Provide the (X, Y) coordinate of the cell's center where the given text is located.  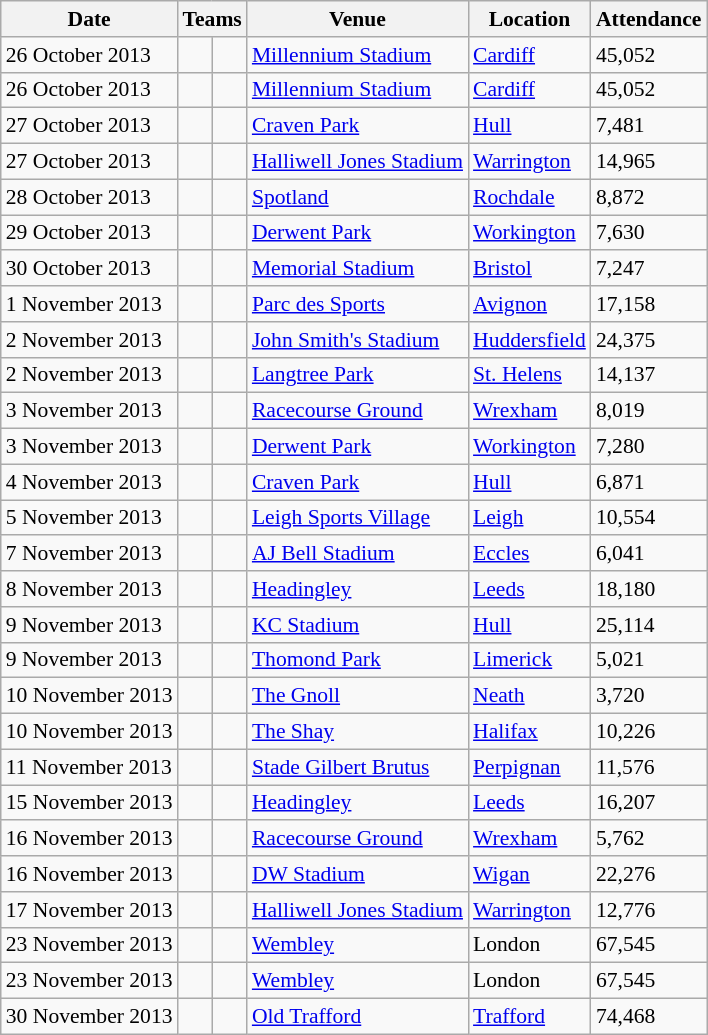
Leigh (530, 518)
18,180 (649, 589)
16,207 (649, 803)
The Shay (358, 732)
6,871 (649, 482)
8 November 2013 (90, 589)
Old Trafford (358, 1017)
15 November 2013 (90, 803)
Neath (530, 696)
10,554 (649, 518)
11 November 2013 (90, 767)
Huddersfield (530, 340)
10,226 (649, 732)
1 November 2013 (90, 304)
5,762 (649, 839)
Limerick (530, 660)
29 October 2013 (90, 233)
The Gnoll (358, 696)
Memorial Stadium (358, 269)
Rochdale (530, 197)
7 November 2013 (90, 554)
St. Helens (530, 375)
74,468 (649, 1017)
Thomond Park (358, 660)
Langtree Park (358, 375)
Bristol (530, 269)
Venue (358, 19)
7,280 (649, 447)
Parc des Sports (358, 304)
17,158 (649, 304)
KC Stadium (358, 625)
8,019 (649, 411)
14,965 (649, 162)
4 November 2013 (90, 482)
Perpignan (530, 767)
John Smith's Stadium (358, 340)
7,630 (649, 233)
8,872 (649, 197)
Location (530, 19)
17 November 2013 (90, 910)
5,021 (649, 660)
Date (90, 19)
Attendance (649, 19)
7,481 (649, 126)
14,137 (649, 375)
Avignon (530, 304)
3,720 (649, 696)
Spotland (358, 197)
DW Stadium (358, 874)
Wigan (530, 874)
Eccles (530, 554)
28 October 2013 (90, 197)
Halifax (530, 732)
Stade Gilbert Brutus (358, 767)
7,247 (649, 269)
Leigh Sports Village (358, 518)
AJ Bell Stadium (358, 554)
Teams (212, 19)
11,576 (649, 767)
25,114 (649, 625)
12,776 (649, 910)
24,375 (649, 340)
5 November 2013 (90, 518)
22,276 (649, 874)
6,041 (649, 554)
30 November 2013 (90, 1017)
Trafford (530, 1017)
30 October 2013 (90, 269)
